Identify which cell holds the provided text, then report its [x, y] central coordinate. 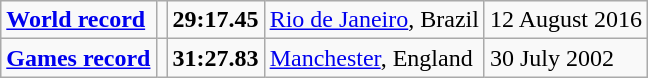
31:27.83 [216, 58]
29:17.45 [216, 20]
30 July 2002 [566, 58]
12 August 2016 [566, 20]
Games record [78, 58]
World record [78, 20]
Manchester, England [374, 58]
Rio de Janeiro, Brazil [374, 20]
